For the text-containing cell, return its midpoint in [X, Y] coordinate format. 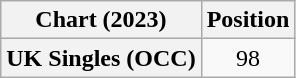
Chart (2023) [101, 20]
UK Singles (OCC) [101, 58]
Position [248, 20]
98 [248, 58]
